Search for the cell housing the specified text and yield its [x, y] center coordinate. 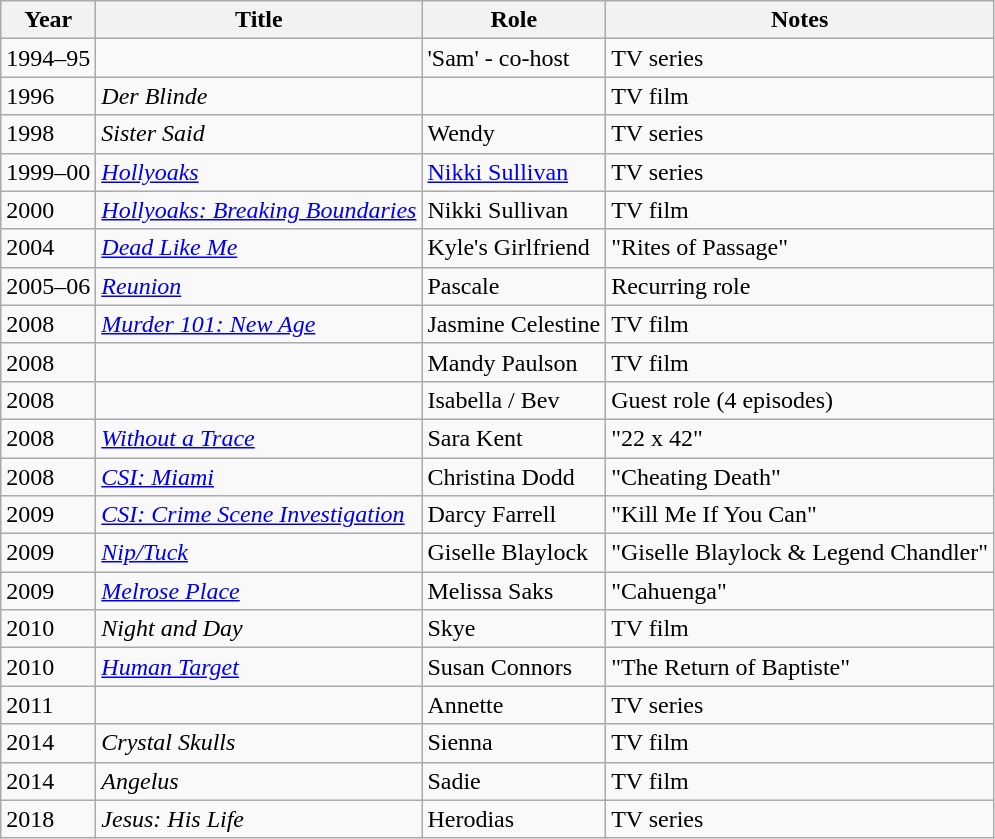
Giselle Blaylock [514, 553]
Year [48, 20]
"Giselle Blaylock & Legend Chandler" [800, 553]
Sadie [514, 781]
"22 x 42" [800, 438]
Susan Connors [514, 667]
Darcy Farrell [514, 515]
Crystal Skulls [259, 743]
Dead Like Me [259, 248]
Nip/Tuck [259, 553]
Hollyoaks [259, 172]
2000 [48, 210]
Night and Day [259, 629]
Pascale [514, 286]
Wendy [514, 134]
Recurring role [800, 286]
Angelus [259, 781]
CSI: Miami [259, 477]
Hollyoaks: Breaking Boundaries [259, 210]
"Kill Me If You Can" [800, 515]
"Cheating Death" [800, 477]
Skye [514, 629]
Jesus: His Life [259, 819]
Melissa Saks [514, 591]
1999–00 [48, 172]
1996 [48, 96]
Der Blinde [259, 96]
CSI: Crime Scene Investigation [259, 515]
2018 [48, 819]
Melrose Place [259, 591]
Sara Kent [514, 438]
Mandy Paulson [514, 362]
Human Target [259, 667]
1998 [48, 134]
2011 [48, 705]
Sister Said [259, 134]
Herodias [514, 819]
Without a Trace [259, 438]
Christina Dodd [514, 477]
Jasmine Celestine [514, 324]
2004 [48, 248]
Reunion [259, 286]
1994–95 [48, 58]
Title [259, 20]
"Rites of Passage" [800, 248]
2005–06 [48, 286]
Kyle's Girlfriend [514, 248]
"The Return of Baptiste" [800, 667]
Isabella / Bev [514, 400]
"Cahuenga" [800, 591]
Annette [514, 705]
Role [514, 20]
Murder 101: New Age [259, 324]
Sienna [514, 743]
Guest role (4 episodes) [800, 400]
'Sam' - co-host [514, 58]
Notes [800, 20]
